Capture the cell that displays the provided text and extract its [x, y] central coordinate. 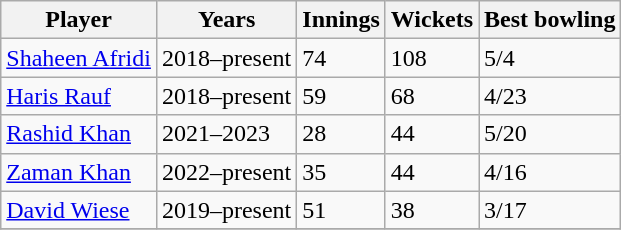
68 [432, 96]
108 [432, 58]
Wickets [432, 20]
Years [226, 20]
4/16 [550, 172]
Innings [341, 20]
35 [341, 172]
38 [432, 210]
David Wiese [79, 210]
Shaheen Afridi [79, 58]
5/4 [550, 58]
4/23 [550, 96]
Haris Rauf [79, 96]
2019–present [226, 210]
2022–present [226, 172]
Zaman Khan [79, 172]
Rashid Khan [79, 134]
Best bowling [550, 20]
5/20 [550, 134]
2021–2023 [226, 134]
Player [79, 20]
3/17 [550, 210]
51 [341, 210]
59 [341, 96]
74 [341, 58]
28 [341, 134]
